Return the (x, y) coordinate for the center point of the cell that contains the specified text.  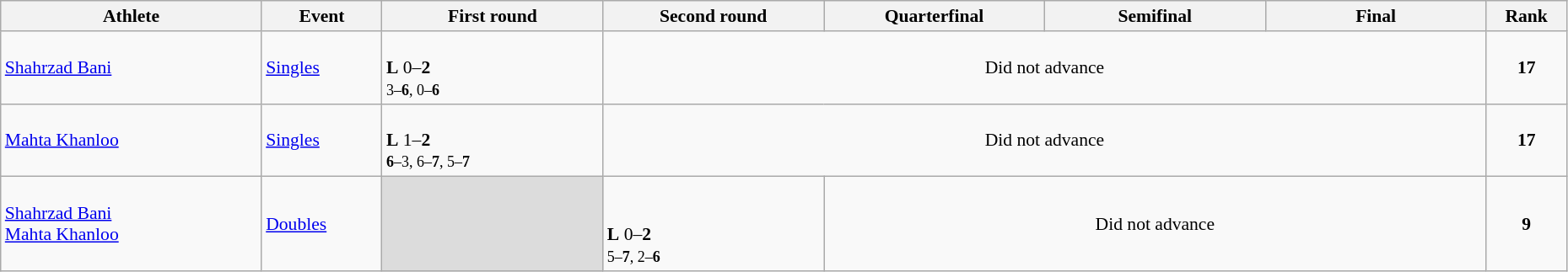
L 0–23–6, 0–6 (493, 67)
Final (1376, 16)
Shahrzad Bani (132, 67)
Rank (1527, 16)
Shahrzad BaniMahta Khanloo (132, 224)
L 0–25–7, 2–6 (714, 224)
9 (1527, 224)
Doubles (322, 224)
Second round (714, 16)
Athlete (132, 16)
Mahta Khanloo (132, 140)
First round (493, 16)
Quarterfinal (935, 16)
Semifinal (1155, 16)
L 1–26–3, 6–7, 5–7 (493, 140)
Event (322, 16)
